Find where the given text appears and provide that cell's center as (x, y) coordinate. 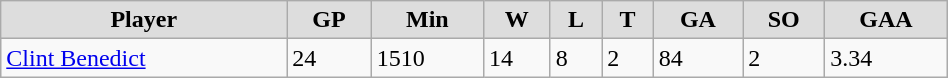
GA (698, 20)
Min (427, 20)
GAA (886, 20)
3.34 (886, 58)
W (518, 20)
Player (144, 20)
14 (518, 58)
1510 (427, 58)
8 (576, 58)
84 (698, 58)
24 (329, 58)
Clint Benedict (144, 58)
L (576, 20)
GP (329, 20)
SO (784, 20)
T (628, 20)
